Extract the (x, y) coordinate from the center of the cell holding the provided text.  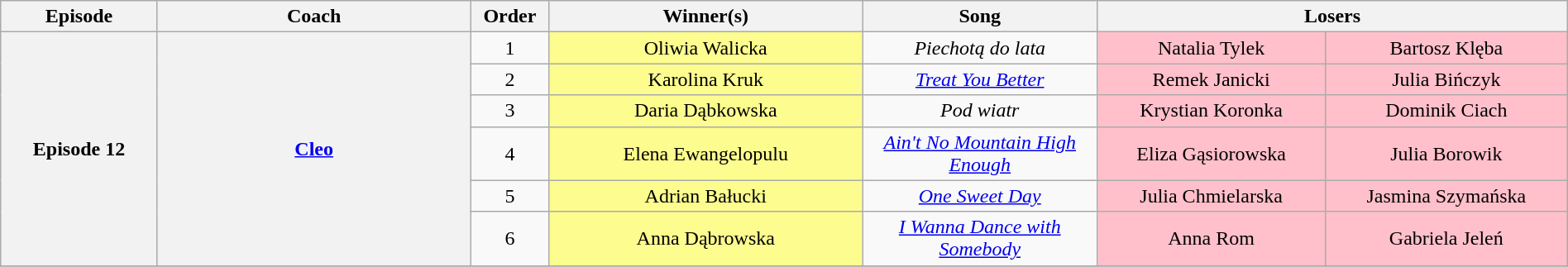
Julia Chmielarska (1212, 196)
Daria Dąbkowska (706, 111)
Piechotą do lata (980, 48)
Remek Janicki (1212, 79)
Losers (1332, 17)
Pod wiatr (980, 111)
6 (509, 238)
Coach (314, 17)
Winner(s) (706, 17)
Bartosz Klęba (1446, 48)
Song (980, 17)
Treat You Better (980, 79)
One Sweet Day (980, 196)
Anna Rom (1212, 238)
Karolina Kruk (706, 79)
Julia Borowik (1446, 154)
Anna Dąbrowska (706, 238)
Episode 12 (79, 149)
Order (509, 17)
Natalia Tylek (1212, 48)
Krystian Koronka (1212, 111)
4 (509, 154)
Jasmina Szymańska (1446, 196)
Episode (79, 17)
Gabriela Jeleń (1446, 238)
2 (509, 79)
Cleo (314, 149)
Dominik Ciach (1446, 111)
5 (509, 196)
3 (509, 111)
1 (509, 48)
Elena Ewangelopulu (706, 154)
Ain't No Mountain High Enough (980, 154)
Adrian Bałucki (706, 196)
Julia Bińczyk (1446, 79)
Eliza Gąsiorowska (1212, 154)
I Wanna Dance with Somebody (980, 238)
Oliwia Walicka (706, 48)
